Find where the given text appears and provide that cell's center as [X, Y] coordinate. 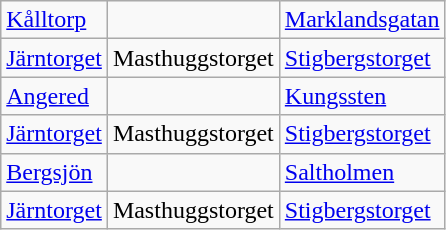
Kungssten [362, 96]
Kålltorp [54, 20]
Bergsjön [54, 172]
Saltholmen [362, 172]
Angered [54, 96]
Marklandsgatan [362, 20]
